Detect which cell encompasses the target text, then output its [X, Y] center coordinate. 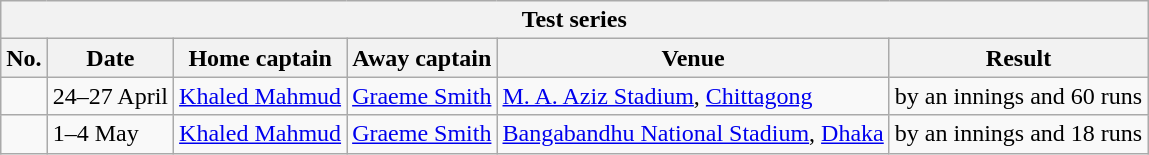
1–4 May [110, 134]
No. [24, 58]
Bangabandhu National Stadium, Dhaka [693, 134]
Result [1018, 58]
by an innings and 60 runs [1018, 96]
Home captain [260, 58]
by an innings and 18 runs [1018, 134]
Test series [574, 20]
Venue [693, 58]
Away captain [422, 58]
M. A. Aziz Stadium, Chittagong [693, 96]
Date [110, 58]
24–27 April [110, 96]
